Provide the (X, Y) coordinate of the cell's center where the given text is located.  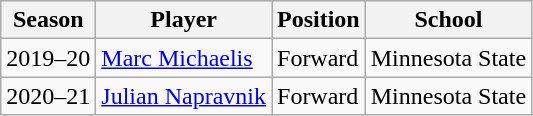
Position (319, 20)
Julian Napravnik (184, 96)
Season (48, 20)
2019–20 (48, 58)
Player (184, 20)
School (448, 20)
Marc Michaelis (184, 58)
2020–21 (48, 96)
